Extract the [X, Y] coordinate from the center of the cell holding the provided text.  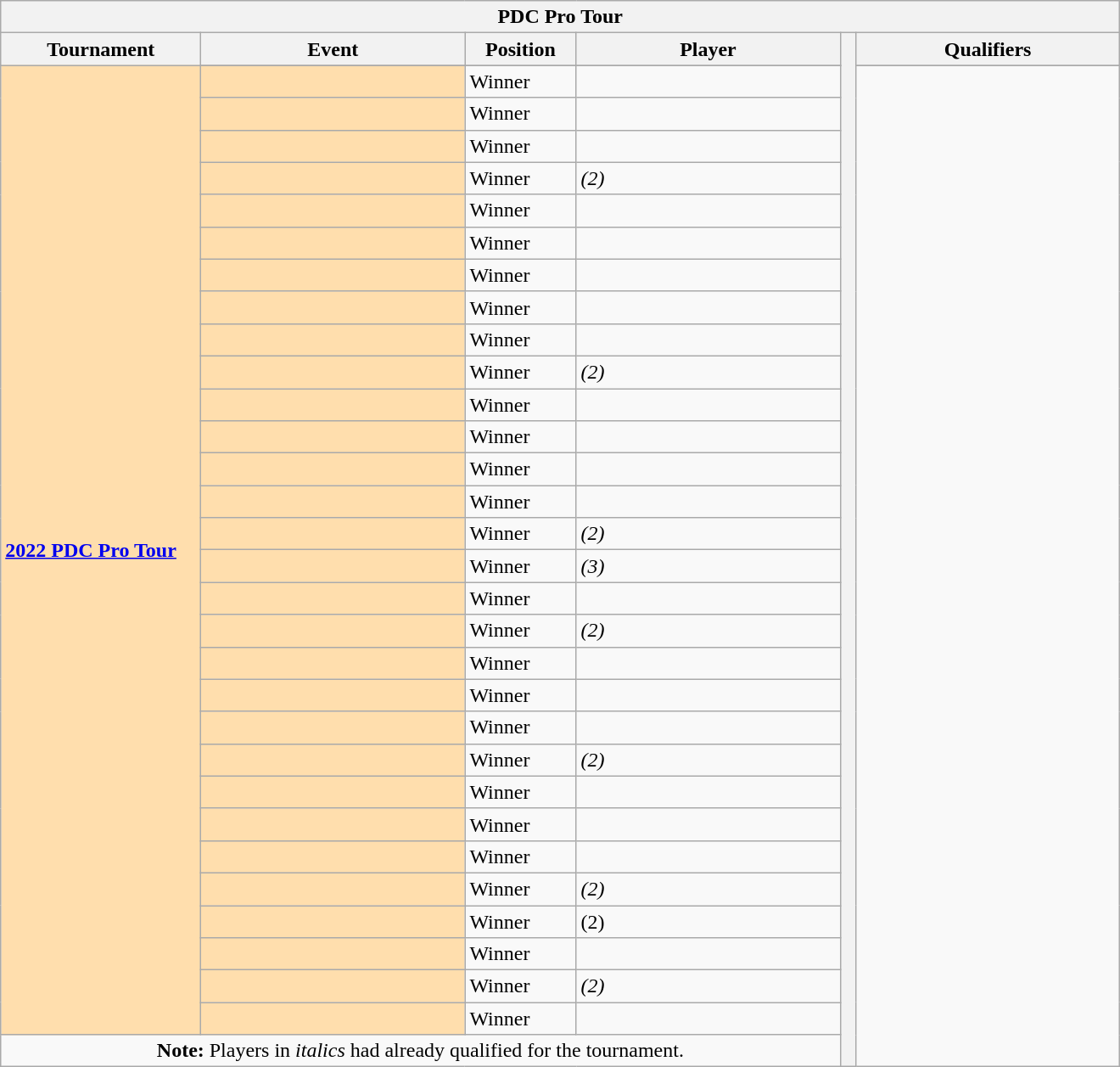
PDC Pro Tour [560, 17]
Note: Players in italics had already qualified for the tournament. [421, 1051]
(3) [708, 566]
Player [708, 49]
Tournament [101, 49]
Position [521, 49]
Event [333, 49]
2022 PDC Pro Tour [101, 550]
Qualifiers [988, 49]
